Extract the (x, y) coordinate from the center of the cell holding the provided text.  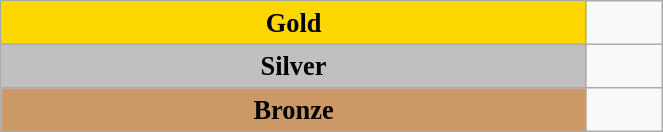
Silver (294, 66)
Bronze (294, 109)
Gold (294, 22)
